Output the (X, Y) coordinate of the center of the cell containing the given text.  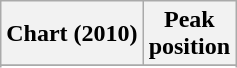
Peakposition (189, 34)
Chart (2010) (72, 34)
